Scan for the cell matching the given text and deliver its (X, Y) coordinate at center. 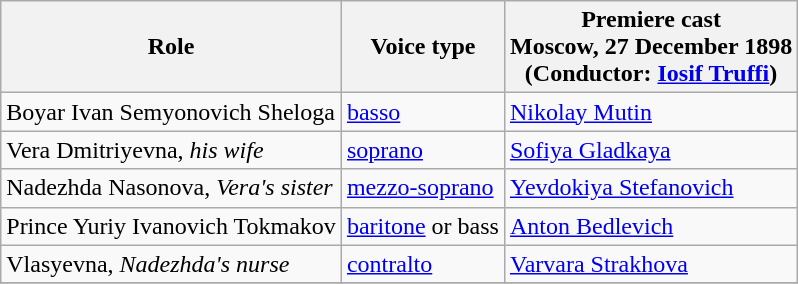
Yevdokiya Stefanovich (650, 188)
Voice type (422, 47)
Premiere castMoscow, 27 December 1898(Conductor: Iosif Truffi) (650, 47)
Varvara Strakhova (650, 264)
soprano (422, 150)
Role (172, 47)
basso (422, 112)
Vlasyevna, Nadezhda's nurse (172, 264)
Anton Bedlevich (650, 226)
baritone or bass (422, 226)
Nikolay Mutin (650, 112)
contralto (422, 264)
Prince Yuriy Ivanovich Tokmakov (172, 226)
Vera Dmitriyevna, his wife (172, 150)
Sofiya Gladkaya (650, 150)
Nadezhda Nasonova, Vera's sister (172, 188)
Boyar Ivan Semyonovich Sheloga (172, 112)
mezzo-soprano (422, 188)
